Determine the (X, Y) coordinate at the center of the cell enclosing the given text.  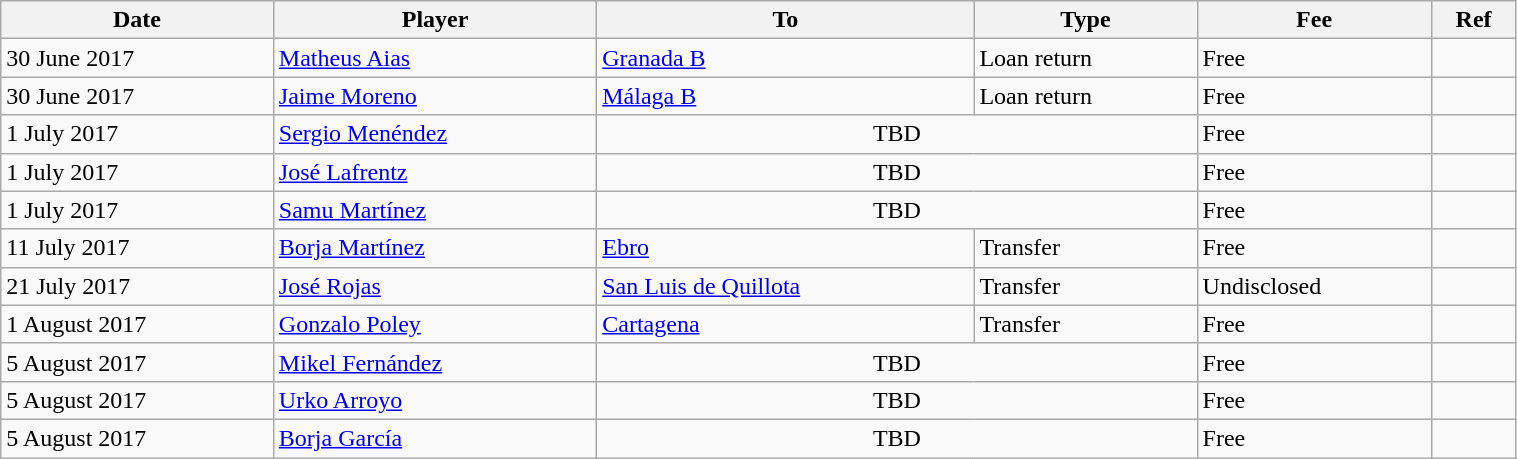
José Rojas (434, 286)
Sergio Menéndez (434, 134)
Samu Martínez (434, 210)
11 July 2017 (138, 248)
Málaga B (786, 96)
Mikel Fernández (434, 362)
Gonzalo Poley (434, 324)
Ref (1474, 20)
Type (1086, 20)
Urko Arroyo (434, 400)
San Luis de Quillota (786, 286)
Fee (1314, 20)
Cartagena (786, 324)
Jaime Moreno (434, 96)
1 August 2017 (138, 324)
Date (138, 20)
21 July 2017 (138, 286)
Ebro (786, 248)
Undisclosed (1314, 286)
Matheus Aias (434, 58)
Borja García (434, 438)
Granada B (786, 58)
To (786, 20)
Borja Martínez (434, 248)
Player (434, 20)
José Lafrentz (434, 172)
